Scan for the cell matching the given text and deliver its (X, Y) coordinate at center. 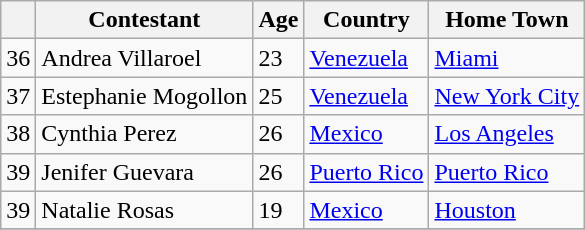
19 (278, 210)
Contestant (144, 20)
Jenifer Guevara (144, 172)
Natalie Rosas (144, 210)
New York City (507, 96)
37 (18, 96)
Home Town (507, 20)
Cynthia Perez (144, 134)
38 (18, 134)
Andrea Villaroel (144, 58)
Los Angeles (507, 134)
23 (278, 58)
Estephanie Mogollon (144, 96)
Country (366, 20)
Age (278, 20)
Houston (507, 210)
25 (278, 96)
36 (18, 58)
Miami (507, 58)
